Locate the cell with the specified text and output its (X, Y) center coordinate. 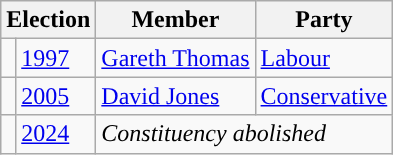
Labour (324, 58)
Conservative (324, 96)
Election (48, 20)
2024 (56, 134)
David Jones (176, 96)
1997 (56, 58)
Party (324, 20)
Constituency abolished (244, 134)
Member (176, 20)
2005 (56, 96)
Gareth Thomas (176, 58)
